From the cell containing the given text, extract its center point as (x, y) coordinate. 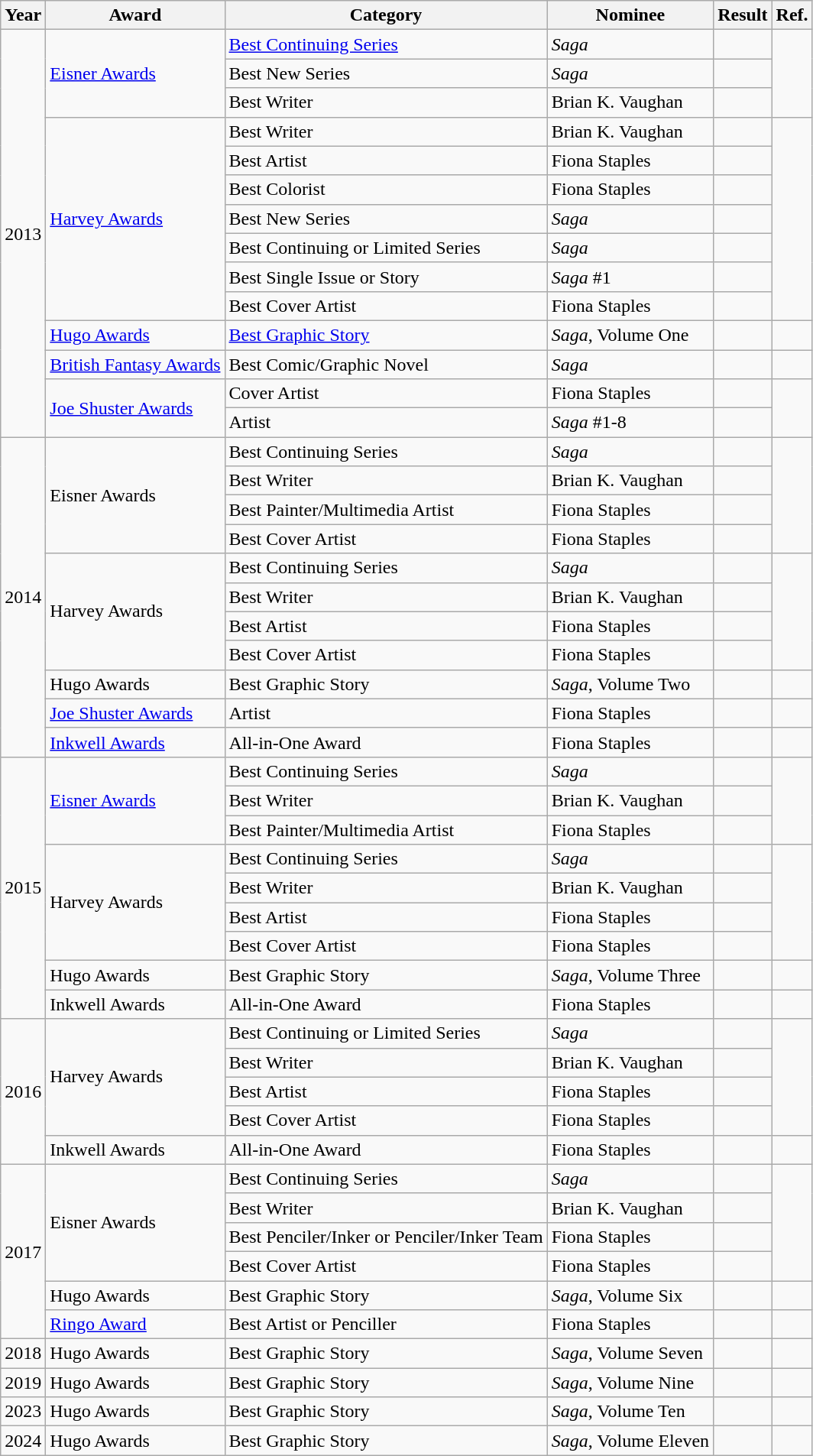
Best Colorist (386, 190)
Saga #1-8 (630, 423)
Best Single Issue or Story (386, 277)
Best Comic/Graphic Novel (386, 365)
Saga, Volume Three (630, 975)
Ref. (792, 15)
Nominee (630, 15)
2017 (23, 1251)
Saga, Volume One (630, 335)
Year (23, 15)
Saga, Volume Two (630, 684)
Category (386, 15)
Cover Artist (386, 394)
2014 (23, 598)
2015 (23, 888)
British Fantasy Awards (135, 365)
Result (743, 15)
2018 (23, 1354)
2024 (23, 1441)
2016 (23, 1091)
Saga, Volume Nine (630, 1383)
Saga, Volume Eleven (630, 1441)
2019 (23, 1383)
Saga, Volume Seven (630, 1354)
2023 (23, 1412)
Best Artist or Penciller (386, 1325)
Ringo Award (135, 1325)
2013 (23, 234)
Saga #1 (630, 277)
Award (135, 15)
Best Penciler/Inker or Penciler/Inker Team (386, 1237)
Saga, Volume Six (630, 1295)
Saga, Volume Ten (630, 1412)
